Output the (X, Y) coordinate of the center of the cell containing the given text.  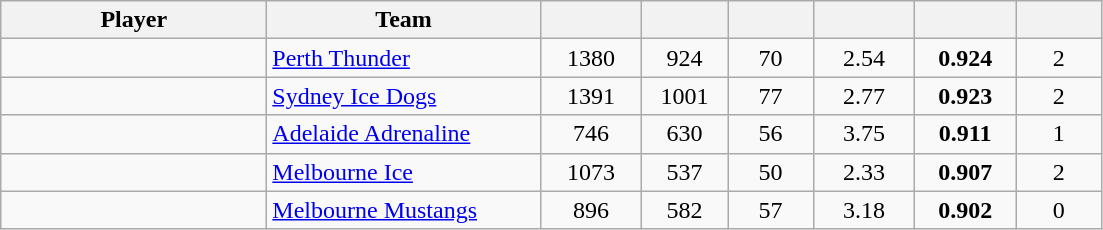
924 (684, 58)
70 (771, 58)
Melbourne Ice (404, 172)
Melbourne Mustangs (404, 210)
2.77 (864, 96)
1073 (590, 172)
57 (771, 210)
1380 (590, 58)
2.54 (864, 58)
3.18 (864, 210)
1391 (590, 96)
Player (134, 20)
2.33 (864, 172)
0.902 (966, 210)
0.924 (966, 58)
537 (684, 172)
77 (771, 96)
0 (1059, 210)
582 (684, 210)
1 (1059, 134)
56 (771, 134)
746 (590, 134)
630 (684, 134)
Perth Thunder (404, 58)
50 (771, 172)
0.911 (966, 134)
0.907 (966, 172)
896 (590, 210)
Sydney Ice Dogs (404, 96)
3.75 (864, 134)
0.923 (966, 96)
Team (404, 20)
1001 (684, 96)
Adelaide Adrenaline (404, 134)
